Pinpoint the cell where the given text exists, returning its [X, Y] midpoint coordinate. 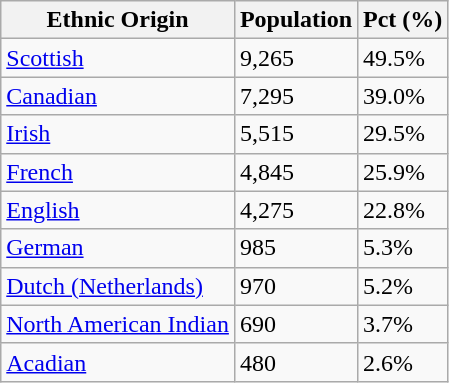
970 [296, 286]
690 [296, 324]
9,265 [296, 58]
Irish [118, 134]
5.3% [403, 248]
Dutch (Netherlands) [118, 286]
Canadian [118, 96]
2.6% [403, 362]
Pct (%) [403, 20]
Ethnic Origin [118, 20]
Scottish [118, 58]
English [118, 210]
French [118, 172]
49.5% [403, 58]
985 [296, 248]
Acadian [118, 362]
25.9% [403, 172]
4,275 [296, 210]
5.2% [403, 286]
3.7% [403, 324]
North American Indian [118, 324]
480 [296, 362]
5,515 [296, 134]
Population [296, 20]
German [118, 248]
22.8% [403, 210]
39.0% [403, 96]
4,845 [296, 172]
7,295 [296, 96]
29.5% [403, 134]
